Determine the (X, Y) coordinate at the center of the cell enclosing the given text.  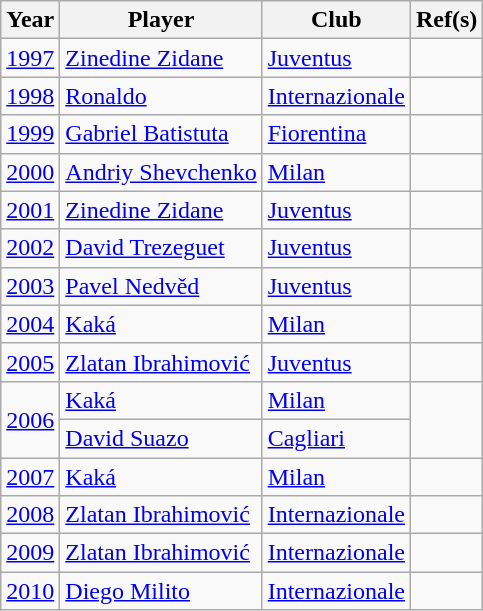
2002 (30, 248)
Diego Milito (161, 591)
2005 (30, 362)
Player (161, 20)
1997 (30, 58)
Gabriel Batistuta (161, 134)
2007 (30, 477)
2009 (30, 553)
2003 (30, 286)
Fiorentina (336, 134)
1999 (30, 134)
2010 (30, 591)
Pavel Nedvěd (161, 286)
Ref(s) (446, 20)
Year (30, 20)
2001 (30, 210)
David Suazo (161, 438)
2000 (30, 172)
Ronaldo (161, 96)
Club (336, 20)
2008 (30, 515)
2006 (30, 419)
David Trezeguet (161, 248)
Cagliari (336, 438)
2004 (30, 324)
1998 (30, 96)
Andriy Shevchenko (161, 172)
